Return (X, Y) of the center of cell containing provided text 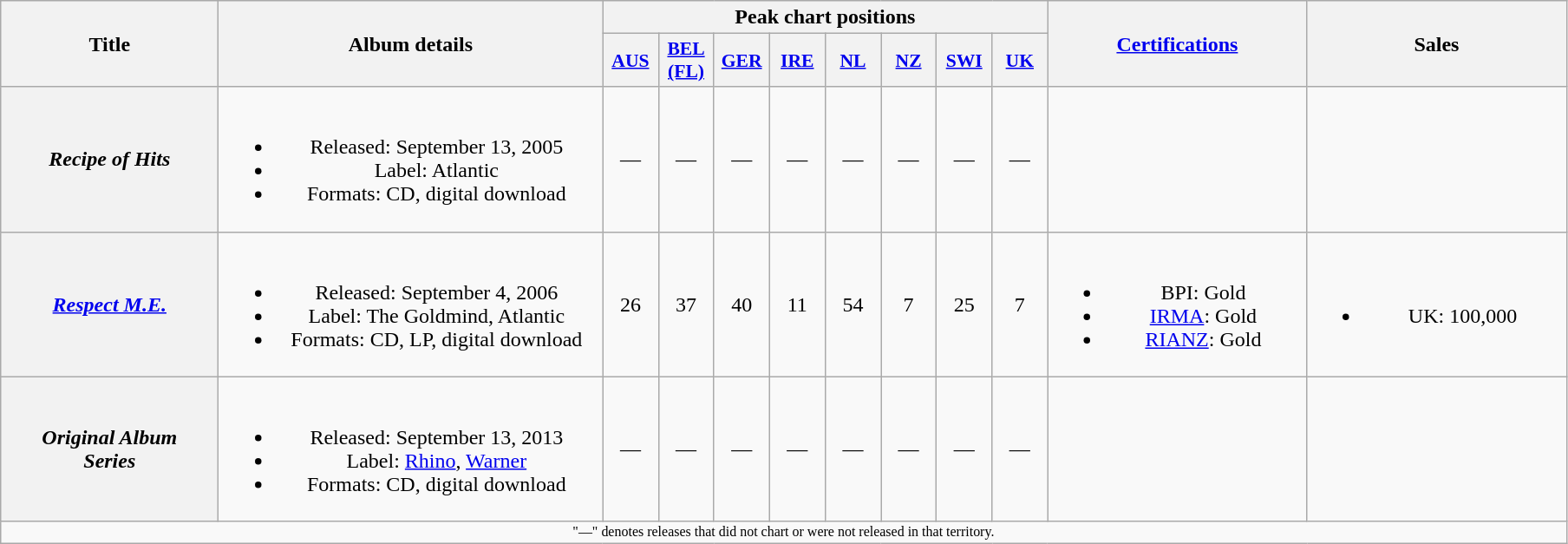
AUS (630, 61)
Released: September 13, 2013Label: Rhino, WarnerFormats: CD, digital download (411, 449)
NZ (909, 61)
"—" denotes releases that did not chart or were not released in that territory. (784, 532)
Album details (411, 43)
Peak chart positions (826, 17)
25 (964, 304)
GER (742, 61)
BPI: GoldIRMA: GoldRIANZ: Gold (1178, 304)
Recipe of Hits (109, 160)
26 (630, 304)
UK (1020, 61)
40 (742, 304)
Released: September 13, 2005Label: AtlanticFormats: CD, digital download (411, 160)
Respect M.E. (109, 304)
IRE (797, 61)
NL (853, 61)
Original AlbumSeries (109, 449)
SWI (964, 61)
37 (686, 304)
Title (109, 43)
UK: 100,000 (1436, 304)
BEL(FL) (686, 61)
54 (853, 304)
Certifications (1178, 43)
Sales (1436, 43)
Released: September 4, 2006Label: The Goldmind, AtlanticFormats: CD, LP, digital download (411, 304)
11 (797, 304)
